Find where the given text appears and provide that cell's center as [x, y] coordinate. 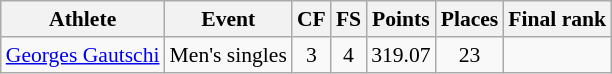
CF [312, 19]
Event [228, 19]
319.07 [400, 55]
Points [400, 19]
FS [348, 19]
Places [470, 19]
4 [348, 55]
3 [312, 55]
Final rank [557, 19]
Georges Gautschi [83, 55]
23 [470, 55]
Athlete [83, 19]
Men's singles [228, 55]
